Search for the cell housing the specified text and yield its (x, y) center coordinate. 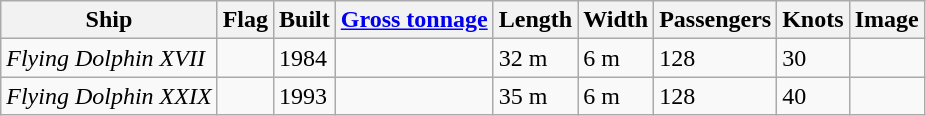
35 m (535, 96)
Passengers (716, 20)
Image (886, 20)
1993 (304, 96)
30 (813, 58)
1984 (304, 58)
32 m (535, 58)
Built (304, 20)
Ship (109, 20)
Flying Dolphin XVII (109, 58)
Flying Dolphin XXIX (109, 96)
Length (535, 20)
Width (616, 20)
Gross tonnage (414, 20)
Knots (813, 20)
40 (813, 96)
Flag (245, 20)
